Return the [x, y] coordinate for the center point of the cell that contains the specified text.  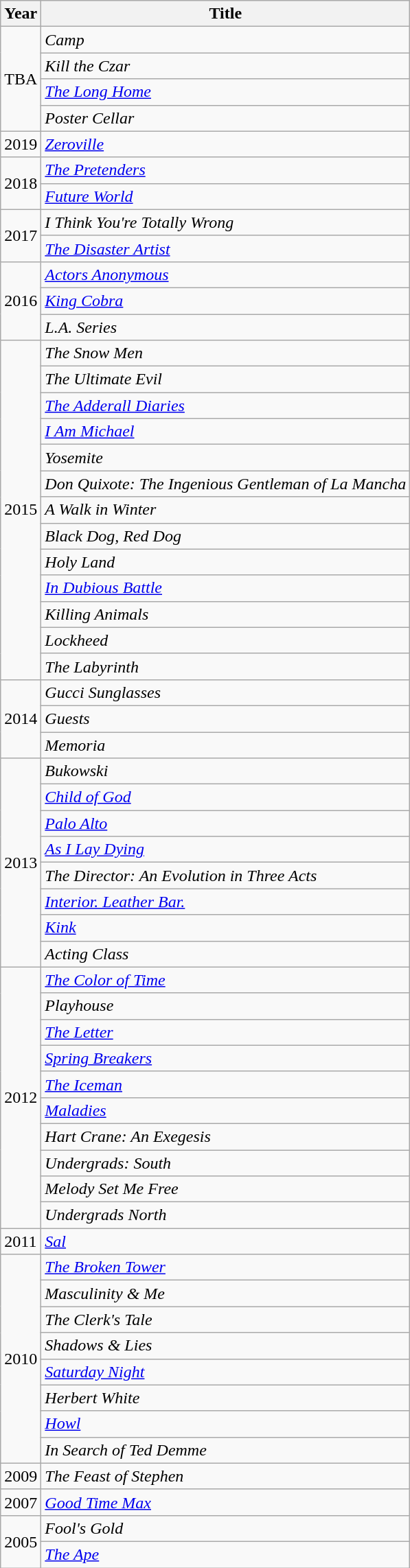
Title [225, 14]
I Think You're Totally Wrong [225, 222]
Child of God [225, 797]
Interior. Leather Bar. [225, 902]
2010 [21, 1359]
Killing Animals [225, 614]
2017 [21, 235]
Year [21, 14]
2012 [21, 1098]
Kink [225, 928]
Zeroville [225, 144]
The Ape [225, 1554]
The Feast of Stephen [225, 1476]
2009 [21, 1476]
The Color of Time [225, 980]
2005 [21, 1541]
In Search of Ted Demme [225, 1450]
Maladies [225, 1110]
Good Time Max [225, 1502]
Don Quixote: The Ingenious Gentleman of La Mancha [225, 484]
The Long Home [225, 92]
Herbert White [225, 1398]
Howl [225, 1424]
2015 [21, 511]
The Broken Tower [225, 1267]
TBA [21, 79]
The Director: An Evolution in Three Acts [225, 876]
Holy Land [225, 562]
Shadows & Lies [225, 1346]
In Dubious Battle [225, 588]
Sal [225, 1241]
2014 [21, 718]
The Disaster Artist [225, 248]
The Ultimate Evil [225, 379]
Bukowski [225, 771]
2013 [21, 863]
Undergrads: South [225, 1163]
The Letter [225, 1032]
Gucci Sunglasses [225, 692]
Saturday Night [225, 1372]
Future World [225, 196]
Palo Alto [225, 823]
Acting Class [225, 954]
The Iceman [225, 1084]
The Pretenders [225, 170]
L.A. Series [225, 327]
Camp [225, 40]
Poster Cellar [225, 118]
Melody Set Me Free [225, 1189]
Memoria [225, 745]
The Clerk's Tale [225, 1320]
As I Lay Dying [225, 850]
Playhouse [225, 1006]
King Cobra [225, 301]
Hart Crane: An Exegesis [225, 1136]
Spring Breakers [225, 1058]
2011 [21, 1241]
2019 [21, 144]
Undergrads North [225, 1215]
The Snow Men [225, 353]
2016 [21, 301]
A Walk in Winter [225, 510]
Kill the Czar [225, 66]
2018 [21, 183]
Actors Anonymous [225, 274]
Masculinity & Me [225, 1294]
Yosemite [225, 458]
Guests [225, 718]
2007 [21, 1502]
Lockheed [225, 640]
I Am Michael [225, 432]
The Adderall Diaries [225, 406]
The Labyrinth [225, 666]
Fool's Gold [225, 1528]
Black Dog, Red Dog [225, 536]
